Return the (X, Y) coordinate for the center point of the cell that contains the specified text.  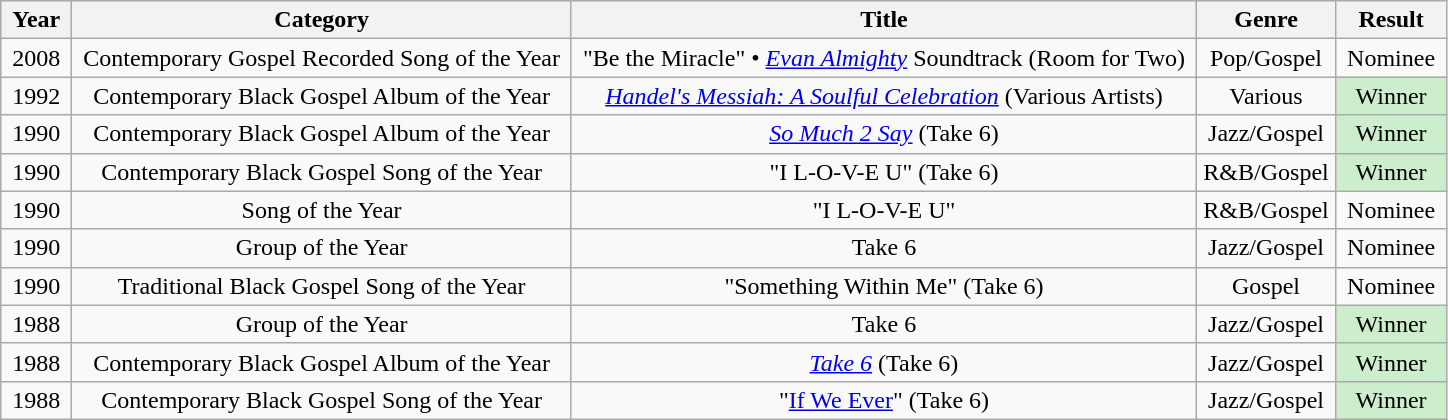
Take 6 (Take 6) (884, 362)
Handel's Messiah: A Soulful Celebration (Various Artists) (884, 96)
Year (36, 20)
Category (322, 20)
Gospel (1266, 286)
Contemporary Gospel Recorded Song of the Year (322, 58)
"Be the Miracle" • Evan Almighty Soundtrack (Room for Two) (884, 58)
Pop/Gospel (1266, 58)
2008 (36, 58)
Song of the Year (322, 210)
"I L-O-V-E U" (884, 210)
Traditional Black Gospel Song of the Year (322, 286)
"Something Within Me" (Take 6) (884, 286)
Title (884, 20)
Various (1266, 96)
1992 (36, 96)
"I L-O-V-E U" (Take 6) (884, 172)
"If We Ever" (Take 6) (884, 400)
Result (1392, 20)
Genre (1266, 20)
So Much 2 Say (Take 6) (884, 134)
